Identify which cell holds the provided text, then report its (X, Y) central coordinate. 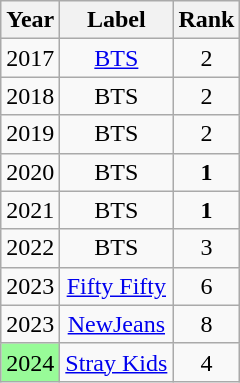
2019 (30, 134)
Fifty Fifty (116, 286)
2018 (30, 96)
Year (30, 20)
NewJeans (116, 324)
2021 (30, 210)
4 (206, 362)
Rank (206, 20)
Label (116, 20)
2024 (30, 362)
8 (206, 324)
6 (206, 286)
2017 (30, 58)
2022 (30, 248)
3 (206, 248)
2020 (30, 172)
Stray Kids (116, 362)
